Provide the (X, Y) coordinate of the cell's center where the given text is located.  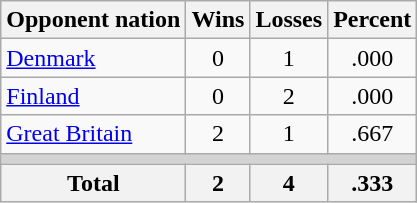
Total (94, 183)
Great Britain (94, 134)
Percent (372, 20)
4 (289, 183)
Finland (94, 96)
.667 (372, 134)
Wins (218, 20)
Denmark (94, 58)
Opponent nation (94, 20)
.333 (372, 183)
Losses (289, 20)
